Return the (X, Y) coordinate for the center point of the cell that contains the specified text.  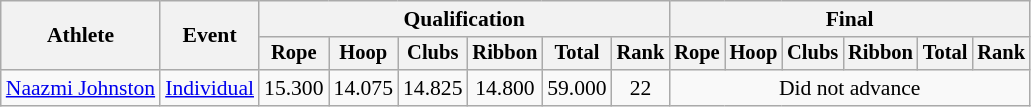
59.000 (576, 88)
14.075 (364, 88)
15.300 (294, 88)
Qualification (464, 19)
Individual (210, 88)
Final (850, 19)
14.800 (506, 88)
14.825 (432, 88)
Athlete (80, 36)
Event (210, 36)
Naazmi Johnston (80, 88)
22 (641, 88)
Did not advance (850, 88)
